Provide the [X, Y] coordinate of the cell's center where the given text is located.  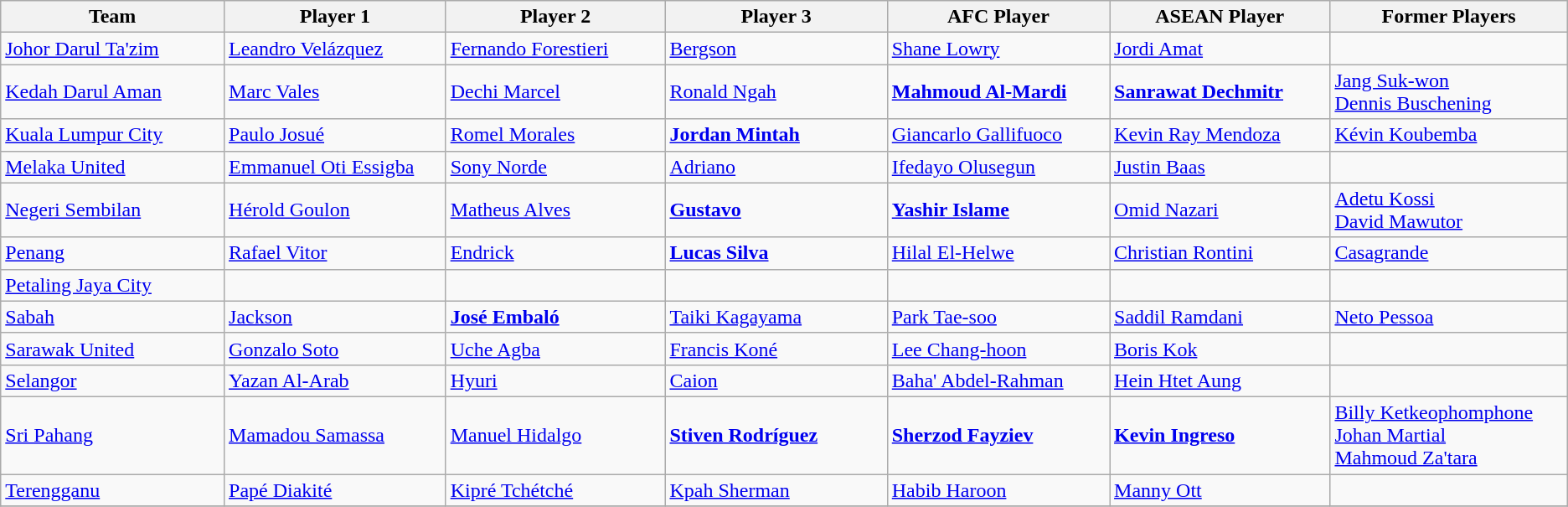
Player 3 [776, 17]
Kedah Darul Aman [112, 92]
Casagrande [1449, 253]
Terengganu [112, 490]
Kipré Tchétché [555, 490]
Dechi Marcel [555, 92]
Caion [776, 380]
AFC Player [998, 17]
Neto Pessoa [1449, 317]
Manuel Hidalgo [555, 435]
Jordi Amat [1220, 49]
Sabah [112, 317]
Taiki Kagayama [776, 317]
Paulo Josué [335, 135]
Sony Norde [555, 167]
ASEAN Player [1220, 17]
Johor Darul Ta'zim [112, 49]
Adriano [776, 167]
Sri Pahang [112, 435]
Justin Baas [1220, 167]
Team [112, 17]
Giancarlo Gallifuoco [998, 135]
Selangor [112, 380]
Habib Haroon [998, 490]
Petaling Jaya City [112, 285]
Billy Ketkeophomphone Johan Martial Mahmoud Za'tara [1449, 435]
Mahmoud Al-Mardi [998, 92]
Christian Rontini [1220, 253]
Boris Kok [1220, 349]
José Embaló [555, 317]
Saddil Ramdani [1220, 317]
Papé Diakité [335, 490]
Sarawak United [112, 349]
Jackson [335, 317]
Romel Morales [555, 135]
Hérold Goulon [335, 210]
Penang [112, 253]
Leandro Velázquez [335, 49]
Kpah Sherman [776, 490]
Adetu Kossi David Mawutor [1449, 210]
Shane Lowry [998, 49]
Rafael Vitor [335, 253]
Jang Suk-won Dennis Buschening [1449, 92]
Yashir Islame [998, 210]
Hyuri [555, 380]
Hein Htet Aung [1220, 380]
Baha' Abdel-Rahman [998, 380]
Park Tae-soo [998, 317]
Gonzalo Soto [335, 349]
Former Players [1449, 17]
Hilal El-Helwe [998, 253]
Player 1 [335, 17]
Uche Agba [555, 349]
Kuala Lumpur City [112, 135]
Bergson [776, 49]
Ifedayo Olusegun [998, 167]
Mamadou Samassa [335, 435]
Endrick [555, 253]
Player 2 [555, 17]
Jordan Mintah [776, 135]
Yazan Al-Arab [335, 380]
Sanrawat Dechmitr [1220, 92]
Francis Koné [776, 349]
Stiven Rodríguez [776, 435]
Ronald Ngah [776, 92]
Marc Vales [335, 92]
Melaka United [112, 167]
Kévin Koubemba [1449, 135]
Gustavo [776, 210]
Lee Chang-hoon [998, 349]
Kevin Ray Mendoza [1220, 135]
Manny Ott [1220, 490]
Negeri Sembilan [112, 210]
Fernando Forestieri [555, 49]
Omid Nazari [1220, 210]
Lucas Silva [776, 253]
Emmanuel Oti Essigba [335, 167]
Kevin Ingreso [1220, 435]
Sherzod Fayziev [998, 435]
Matheus Alves [555, 210]
